Find where the given text appears and provide that cell's center as (x, y) coordinate. 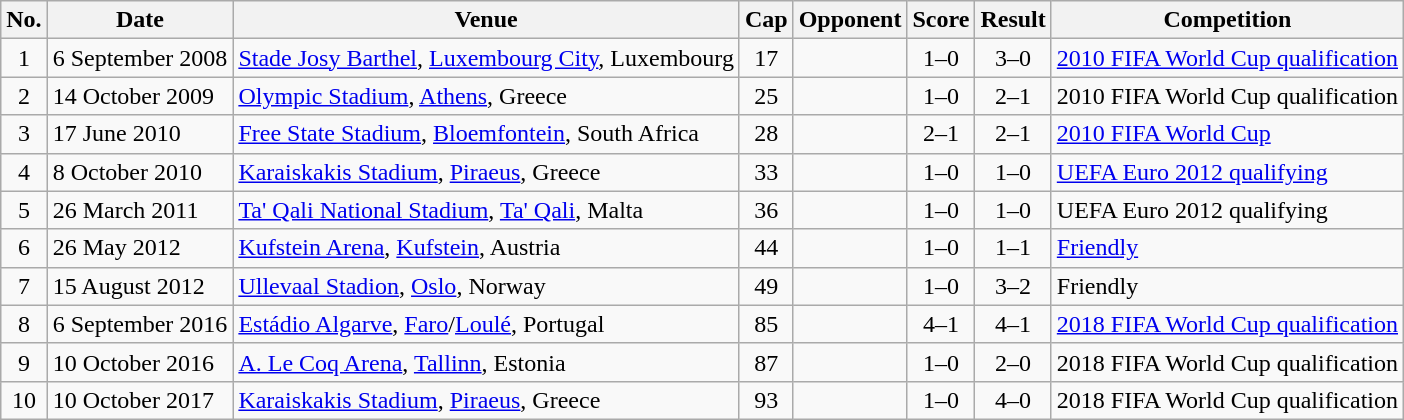
Estádio Algarve, Faro/Loulé, Portugal (486, 324)
Stade Josy Barthel, Luxembourg City, Luxembourg (486, 58)
85 (766, 324)
6 September 2016 (140, 324)
3–0 (1013, 58)
44 (766, 248)
Ullevaal Stadion, Oslo, Norway (486, 286)
Cap (766, 20)
9 (24, 362)
17 June 2010 (140, 134)
87 (766, 362)
36 (766, 210)
8 (24, 324)
2–0 (1013, 362)
Olympic Stadium, Athens, Greece (486, 96)
25 (766, 96)
Score (941, 20)
6 (24, 248)
Kufstein Arena, Kufstein, Austria (486, 248)
3 (24, 134)
Opponent (850, 20)
10 (24, 400)
33 (766, 172)
Date (140, 20)
A. Le Coq Arena, Tallinn, Estonia (486, 362)
4–0 (1013, 400)
Result (1013, 20)
10 October 2017 (140, 400)
17 (766, 58)
2 (24, 96)
Free State Stadium, Bloemfontein, South Africa (486, 134)
8 October 2010 (140, 172)
Competition (1227, 20)
3–2 (1013, 286)
26 May 2012 (140, 248)
7 (24, 286)
1 (24, 58)
5 (24, 210)
15 August 2012 (140, 286)
Venue (486, 20)
14 October 2009 (140, 96)
10 October 2016 (140, 362)
1–1 (1013, 248)
26 March 2011 (140, 210)
2010 FIFA World Cup (1227, 134)
93 (766, 400)
28 (766, 134)
Ta' Qali National Stadium, Ta' Qali, Malta (486, 210)
49 (766, 286)
4 (24, 172)
6 September 2008 (140, 58)
No. (24, 20)
